Identify which cell holds the provided text, then report its (x, y) central coordinate. 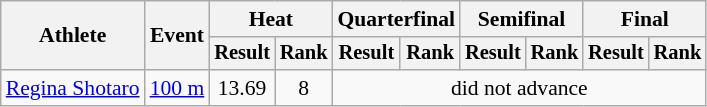
8 (304, 88)
Semifinal (522, 19)
Regina Shotaro (73, 88)
did not advance (519, 88)
Quarterfinal (396, 19)
100 m (178, 88)
Final (644, 19)
Heat (270, 19)
Athlete (73, 36)
Event (178, 36)
13.69 (242, 88)
